For the text-containing cell, return its midpoint in (X, Y) coordinate format. 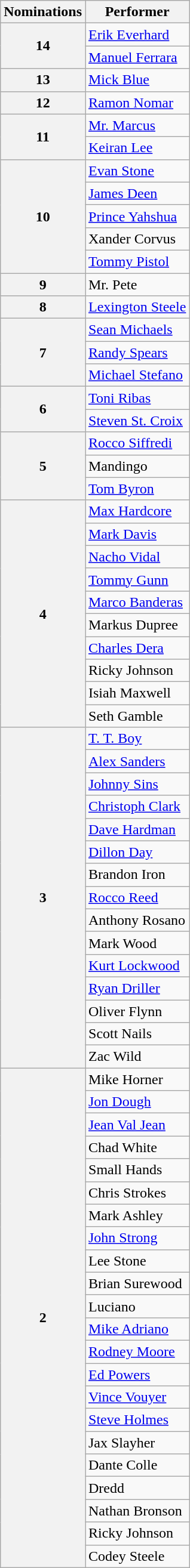
4 (43, 613)
7 (43, 353)
Nominations (43, 12)
Mr. Pete (137, 285)
10 (43, 216)
2 (43, 1317)
Brandon Iron (137, 875)
Mr. Marcus (137, 125)
Brian Surewood (137, 1283)
Dredd (137, 1488)
Dillon Day (137, 852)
Steven St. Croix (137, 421)
Michael Stefano (137, 375)
Mike Horner (137, 1079)
Tommy Pistol (137, 261)
Mike Adriano (137, 1329)
Jon Dough (137, 1102)
Johnny Sins (137, 784)
Dave Hardman (137, 829)
Tommy Gunn (137, 579)
Scott Nails (137, 1034)
Chad White (137, 1147)
Nacho Vidal (137, 557)
Codey Steele (137, 1556)
Kurt Lockwood (137, 965)
Rocco Reed (137, 897)
11 (43, 137)
3 (43, 897)
Dante Colle (137, 1465)
Zac Wild (137, 1057)
Manuel Ferrara (137, 57)
Isiah Maxwell (137, 693)
Toni Ribas (137, 398)
Oliver Flynn (137, 1011)
Nathan Bronson (137, 1511)
Performer (137, 12)
Anthony Rosano (137, 920)
Xander Corvus (137, 239)
Rocco Siffredi (137, 443)
John Strong (137, 1238)
Mick Blue (137, 80)
Seth Gamble (137, 716)
Lexington Steele (137, 307)
Jean Val Jean (137, 1125)
Alex Sanders (137, 761)
9 (43, 285)
Lee Stone (137, 1261)
Tom Byron (137, 489)
James Deen (137, 193)
Ed Powers (137, 1374)
Marco Banderas (137, 602)
6 (43, 409)
Markus Dupree (137, 625)
Rodney Moore (137, 1351)
Jax Slayher (137, 1443)
Ryan Driller (137, 988)
Ramon Nomar (137, 103)
Sean Michaels (137, 330)
Charles Dera (137, 647)
Mark Wood (137, 943)
Mark Davis (137, 534)
Keiran Lee (137, 148)
5 (43, 466)
13 (43, 80)
Small Hands (137, 1170)
Prince Yahshua (137, 216)
Christoph Clark (137, 807)
Evan Stone (137, 171)
Mark Ashley (137, 1215)
Chris Strokes (137, 1193)
8 (43, 307)
12 (43, 103)
Randy Spears (137, 353)
Max Hardcore (137, 511)
Erik Everhard (137, 35)
14 (43, 46)
Mandingo (137, 466)
Vince Vouyer (137, 1397)
Steve Holmes (137, 1420)
Luciano (137, 1306)
T. T. Boy (137, 739)
